Output the (x, y) coordinate of the center of the cell containing the given text.  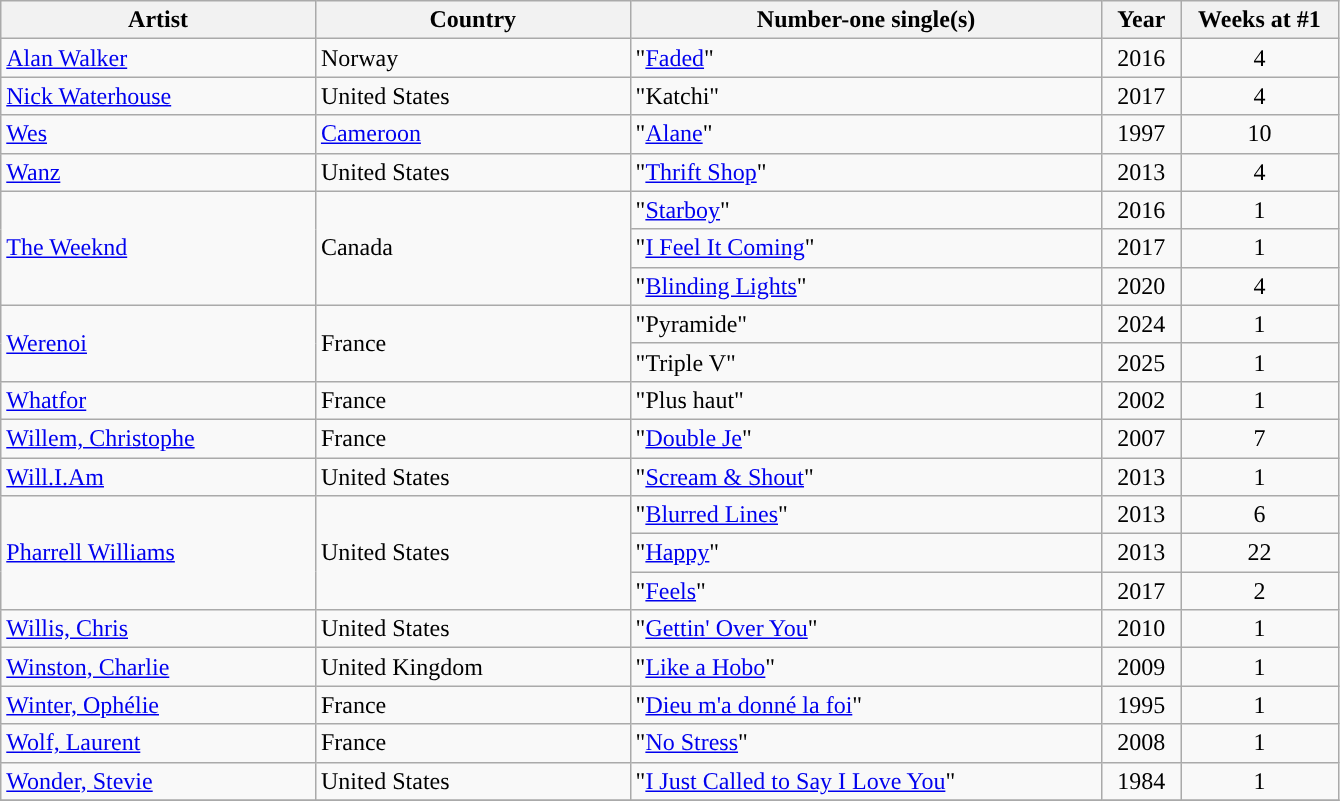
Wolf, Laurent (158, 743)
Whatfor (158, 400)
Weeks at #1 (1260, 20)
"Thrift Shop" (866, 172)
United Kingdom (472, 667)
6 (1260, 515)
"Faded" (866, 58)
Winston, Charlie (158, 667)
Artist (158, 20)
2002 (1142, 400)
Wes (158, 134)
Canada (472, 248)
"Blurred Lines" (866, 515)
"Double Je" (866, 438)
Wanz (158, 172)
Pharrell Williams (158, 553)
Number-one single(s) (866, 20)
"Blinding Lights" (866, 286)
"Feels" (866, 591)
Wonder, Stevie (158, 781)
"I Just Called to Say I Love You" (866, 781)
Year (1142, 20)
7 (1260, 438)
2024 (1142, 324)
"Triple V" (866, 362)
Country (472, 20)
Willis, Chris (158, 629)
2007 (1142, 438)
"Like a Hobo" (866, 667)
Winter, Ophélie (158, 705)
2025 (1142, 362)
The Weeknd (158, 248)
10 (1260, 134)
"I Feel It Coming" (866, 248)
"Happy" (866, 553)
Norway (472, 58)
"Gettin' Over You" (866, 629)
"Dieu m'a donné la foi" (866, 705)
"Katchi" (866, 96)
Werenoi (158, 343)
"No Stress" (866, 743)
"Starboy" (866, 210)
2009 (1142, 667)
1984 (1142, 781)
Willem, Christophe (158, 438)
"Pyramide" (866, 324)
2008 (1142, 743)
Cameroon (472, 134)
2020 (1142, 286)
Nick Waterhouse (158, 96)
Will.I.Am (158, 477)
"Alane" (866, 134)
"Plus haut" (866, 400)
1995 (1142, 705)
2 (1260, 591)
Alan Walker (158, 58)
22 (1260, 553)
"Scream & Shout" (866, 477)
2010 (1142, 629)
1997 (1142, 134)
